Output the (x, y) coordinate of the center of the cell containing the given text.  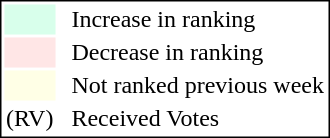
Increase in ranking (198, 19)
Received Votes (198, 119)
(RV) (29, 119)
Decrease in ranking (198, 53)
Not ranked previous week (198, 85)
